Capture the cell that displays the provided text and extract its [x, y] central coordinate. 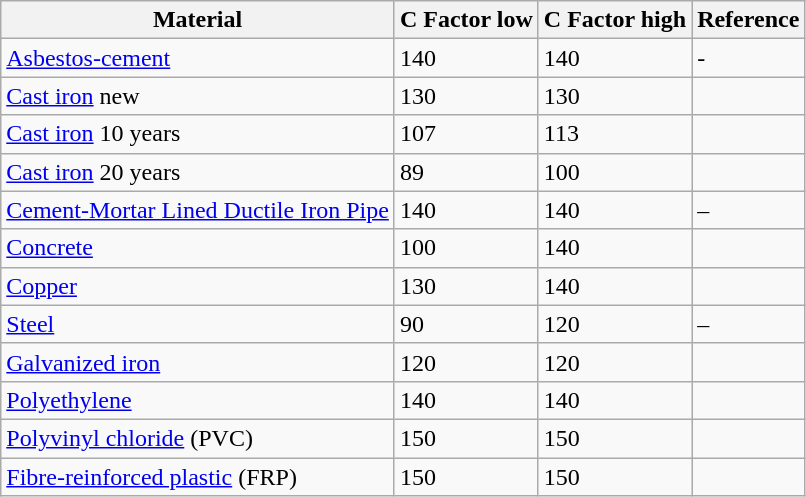
Cast iron new [198, 96]
Concrete [198, 248]
Polyethylene [198, 400]
Steel [198, 324]
Galvanized iron [198, 362]
Material [198, 20]
107 [466, 134]
C Factor high [614, 20]
- [748, 58]
Cast iron 10 years [198, 134]
Reference [748, 20]
90 [466, 324]
89 [466, 172]
C Factor low [466, 20]
113 [614, 134]
Cast iron 20 years [198, 172]
Copper [198, 286]
Polyvinyl chloride (PVC) [198, 438]
Cement-Mortar Lined Ductile Iron Pipe [198, 210]
Asbestos-cement [198, 58]
Fibre-reinforced plastic (FRP) [198, 477]
